Identify which cell holds the provided text, then report its (X, Y) central coordinate. 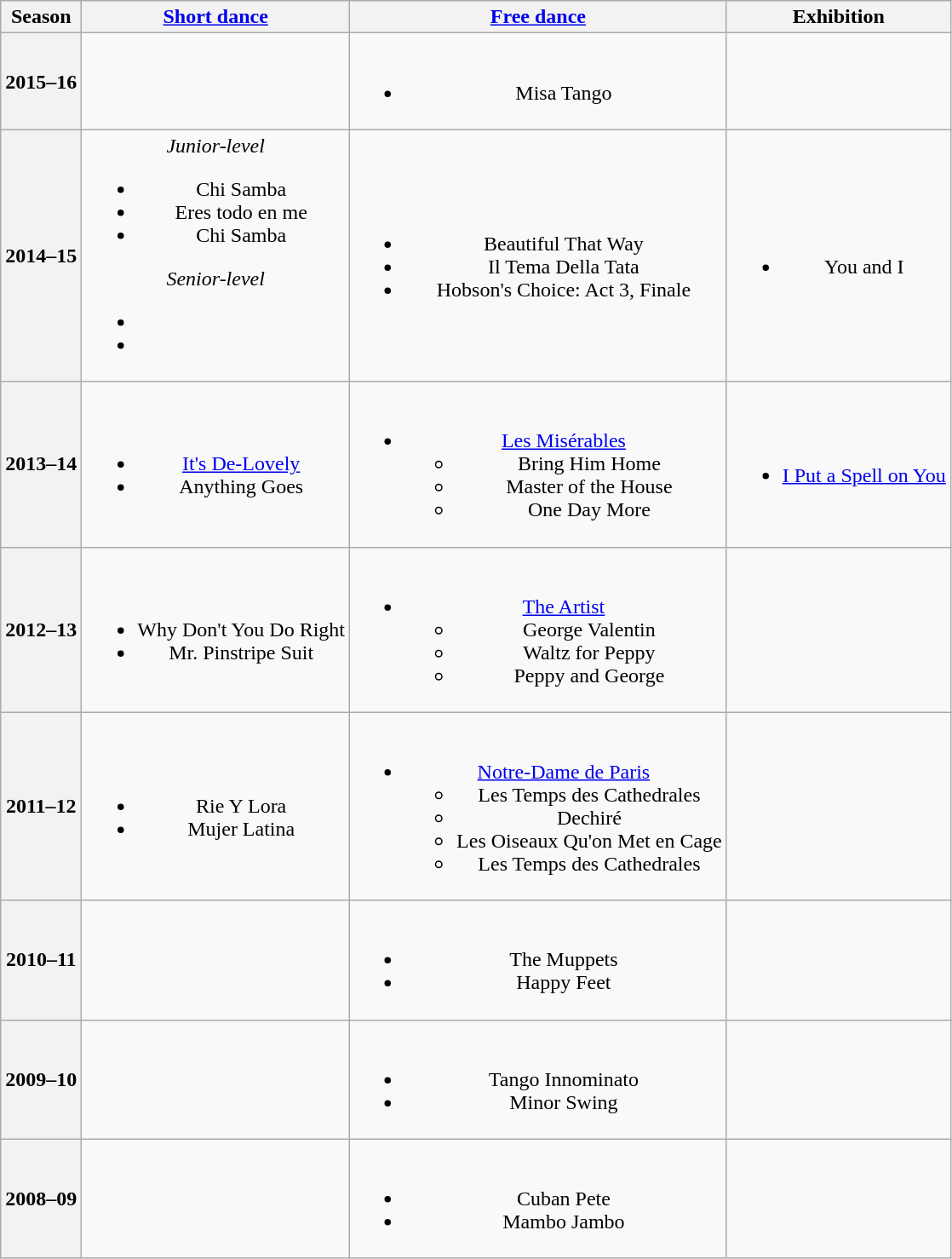
Short dance (216, 17)
Free dance (538, 17)
You and I (838, 256)
The Artist George ValentinWaltz for PeppyPeppy and George (538, 629)
Junior-levelChi Samba Eres todo en me Chi Samba Senior-level (216, 256)
2009–10 (41, 1079)
It's De-Lovely Anything Goes (216, 464)
2008–09 (41, 1199)
2014–15 (41, 256)
Why Don't You Do RightMr. Pinstripe Suit (216, 629)
Cuban Pete Mambo Jambo (538, 1199)
Misa Tango (538, 82)
I Put a Spell on You (838, 464)
Beautiful That Way Il Tema Della Tata Hobson's Choice: Act 3, Finale (538, 256)
Season (41, 17)
Les MisérablesBring Him Home Master of the HouseOne Day More (538, 464)
2013–14 (41, 464)
Rie Y Lora Mujer Latina (216, 806)
Tango Innominato Minor Swing (538, 1079)
2015–16 (41, 82)
2011–12 (41, 806)
The MuppetsHappy Feet (538, 960)
2012–13 (41, 629)
Notre-Dame de Paris Les Temps des CathedralesDechiréLes Oiseaux Qu'on Met en Cage Les Temps des Cathedrales (538, 806)
2010–11 (41, 960)
Exhibition (838, 17)
